Provide the (X, Y) coordinate of the cell's center where the given text is located.  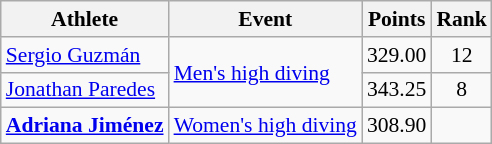
308.90 (396, 126)
Jonathan Paredes (85, 90)
Rank (462, 19)
12 (462, 55)
343.25 (396, 90)
329.00 (396, 55)
Athlete (85, 19)
Sergio Guzmán (85, 55)
Event (266, 19)
Men's high diving (266, 72)
Adriana Jiménez (85, 126)
Points (396, 19)
8 (462, 90)
Women's high diving (266, 126)
